Output the [x, y] coordinate of the center of the cell containing the given text.  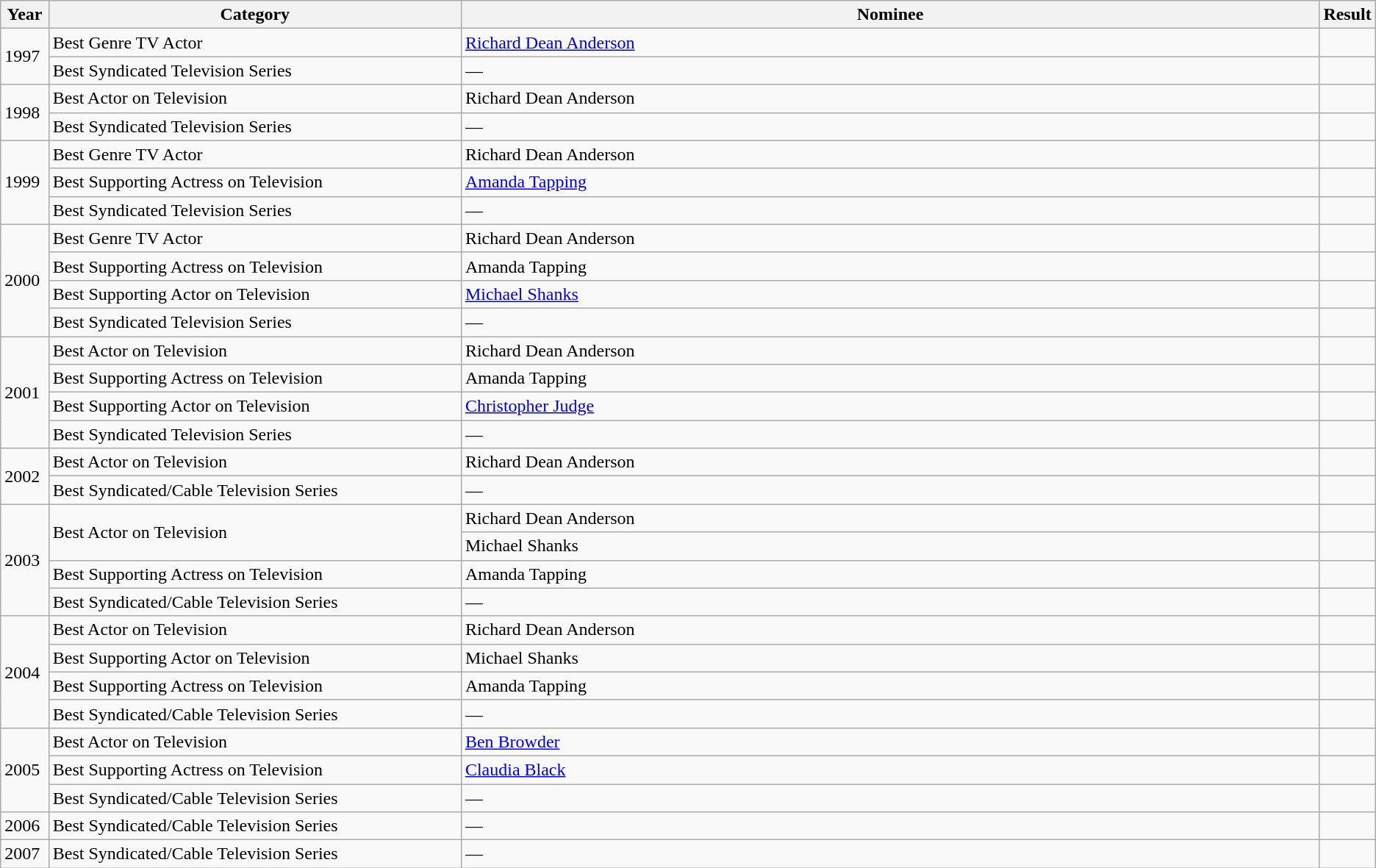
Nominee [889, 15]
Ben Browder [889, 742]
1998 [25, 112]
2006 [25, 826]
2004 [25, 672]
Category [254, 15]
Result [1347, 15]
2007 [25, 854]
2005 [25, 770]
Claudia Black [889, 770]
Christopher Judge [889, 406]
Year [25, 15]
1999 [25, 182]
2003 [25, 560]
1997 [25, 57]
2000 [25, 280]
2001 [25, 392]
2002 [25, 476]
